Identify which cell holds the provided text, then report its (X, Y) central coordinate. 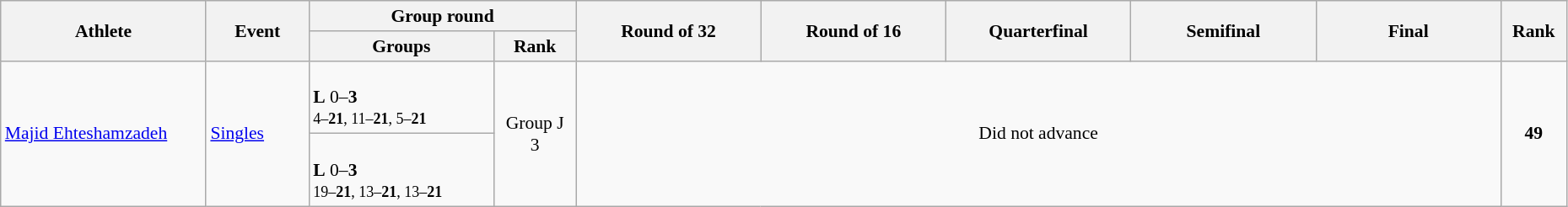
Round of 32 (668, 30)
Final (1409, 30)
Singles (257, 133)
L 0–319–21, 13–21, 13–21 (401, 170)
Group J3 (535, 133)
Did not advance (1038, 133)
49 (1533, 133)
Group round (442, 16)
Semifinal (1223, 30)
Event (257, 30)
Groups (401, 46)
Round of 16 (854, 30)
Athlete (104, 30)
Majid Ehteshamzadeh (104, 133)
Quarterfinal (1037, 30)
L 0–34–21, 11–21, 5–21 (401, 98)
